Identify which cell holds the provided text, then report its (X, Y) central coordinate. 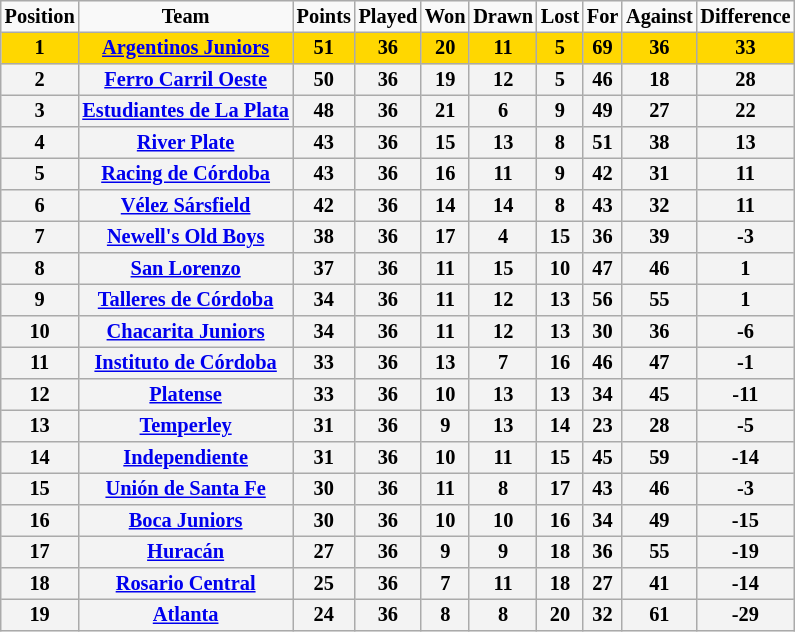
Atlanta (185, 615)
Racing de Córdoba (185, 174)
-6 (746, 332)
For (602, 17)
Chacarita Juniors (185, 332)
37 (324, 269)
Temperley (185, 426)
48 (324, 111)
50 (324, 80)
-5 (746, 426)
Platense (185, 395)
69 (602, 48)
21 (445, 111)
Position (40, 17)
-15 (746, 521)
-19 (746, 552)
Unión de Santa Fe (185, 489)
Ferro Carril Oeste (185, 80)
Newell's Old Boys (185, 237)
Talleres de Córdoba (185, 300)
61 (659, 615)
Huracán (185, 552)
-11 (746, 395)
22 (746, 111)
Won (445, 17)
Instituto de Córdoba (185, 363)
Difference (746, 17)
-1 (746, 363)
Rosario Central (185, 584)
59 (659, 458)
24 (324, 615)
23 (602, 426)
Played (388, 17)
Estudiantes de La Plata (185, 111)
56 (602, 300)
River Plate (185, 143)
Lost (560, 17)
Independiente (185, 458)
Drawn (503, 17)
Against (659, 17)
41 (659, 584)
San Lorenzo (185, 269)
2 (40, 80)
25 (324, 584)
Vélez Sársfield (185, 206)
Team (185, 17)
Argentinos Juniors (185, 48)
39 (659, 237)
3 (40, 111)
-29 (746, 615)
Boca Juniors (185, 521)
Points (324, 17)
